For the text-containing cell, return its midpoint in [x, y] coordinate format. 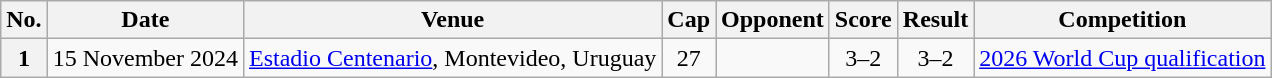
Opponent [773, 20]
Estadio Centenario, Montevideo, Uruguay [453, 58]
No. [24, 20]
15 November 2024 [145, 58]
1 [24, 58]
2026 World Cup qualification [1122, 58]
Venue [453, 20]
27 [689, 58]
Cap [689, 20]
Competition [1122, 20]
Date [145, 20]
Result [935, 20]
Score [863, 20]
